From the cell containing the given text, extract its center point as [X, Y] coordinate. 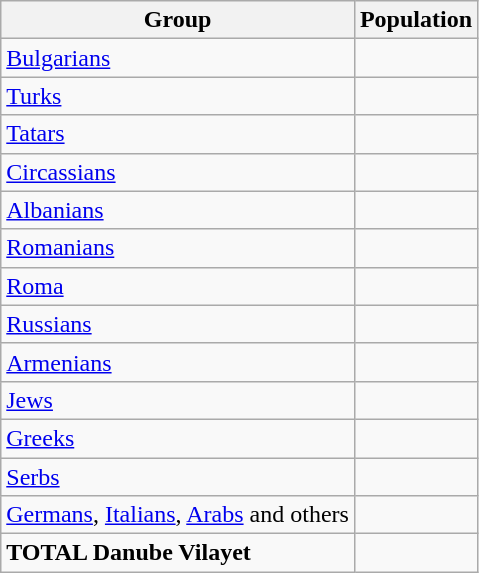
Germans, Italians, Arabs and others [178, 515]
Romanians [178, 248]
Jews [178, 400]
Greeks [178, 438]
Russians [178, 324]
Population [416, 20]
TOTAL Danube Vilayet [178, 553]
Turks [178, 96]
Group [178, 20]
Bulgarians [178, 58]
Armenians [178, 362]
Roma [178, 286]
Serbs [178, 477]
Albanians [178, 210]
Tatars [178, 134]
Circassians [178, 172]
